From the cell containing the given text, extract its center point as [X, Y] coordinate. 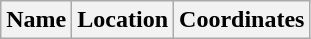
Location [123, 20]
Coordinates [242, 20]
Name [36, 20]
